Provide the [X, Y] coordinate of the cell's center where the given text is located.  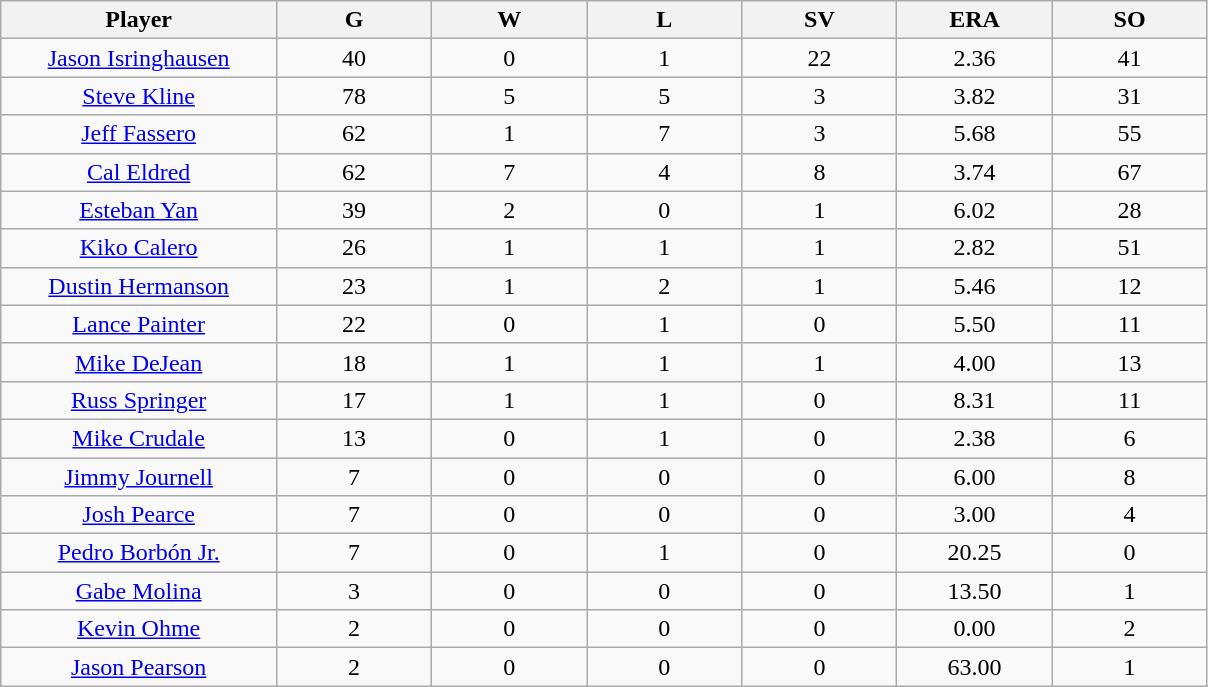
SV [820, 20]
67 [1130, 172]
2.38 [974, 438]
Player [139, 20]
3.00 [974, 515]
5.68 [974, 134]
Steve Kline [139, 96]
6.00 [974, 477]
L [664, 20]
17 [354, 400]
Gabe Molina [139, 591]
Josh Pearce [139, 515]
0.00 [974, 629]
78 [354, 96]
39 [354, 210]
40 [354, 58]
Russ Springer [139, 400]
20.25 [974, 553]
4.00 [974, 362]
13.50 [974, 591]
51 [1130, 248]
28 [1130, 210]
Jeff Fassero [139, 134]
Jason Pearson [139, 667]
5.46 [974, 286]
G [354, 20]
26 [354, 248]
18 [354, 362]
Dustin Hermanson [139, 286]
W [510, 20]
SO [1130, 20]
Kevin Ohme [139, 629]
31 [1130, 96]
2.82 [974, 248]
6.02 [974, 210]
Esteban Yan [139, 210]
Jason Isringhausen [139, 58]
55 [1130, 134]
ERA [974, 20]
Kiko Calero [139, 248]
Mike Crudale [139, 438]
3.82 [974, 96]
12 [1130, 286]
8.31 [974, 400]
Pedro Borbón Jr. [139, 553]
Jimmy Journell [139, 477]
2.36 [974, 58]
41 [1130, 58]
Cal Eldred [139, 172]
Mike DeJean [139, 362]
3.74 [974, 172]
63.00 [974, 667]
Lance Painter [139, 324]
5.50 [974, 324]
6 [1130, 438]
23 [354, 286]
